Pinpoint the cell where the given text exists, returning its [x, y] midpoint coordinate. 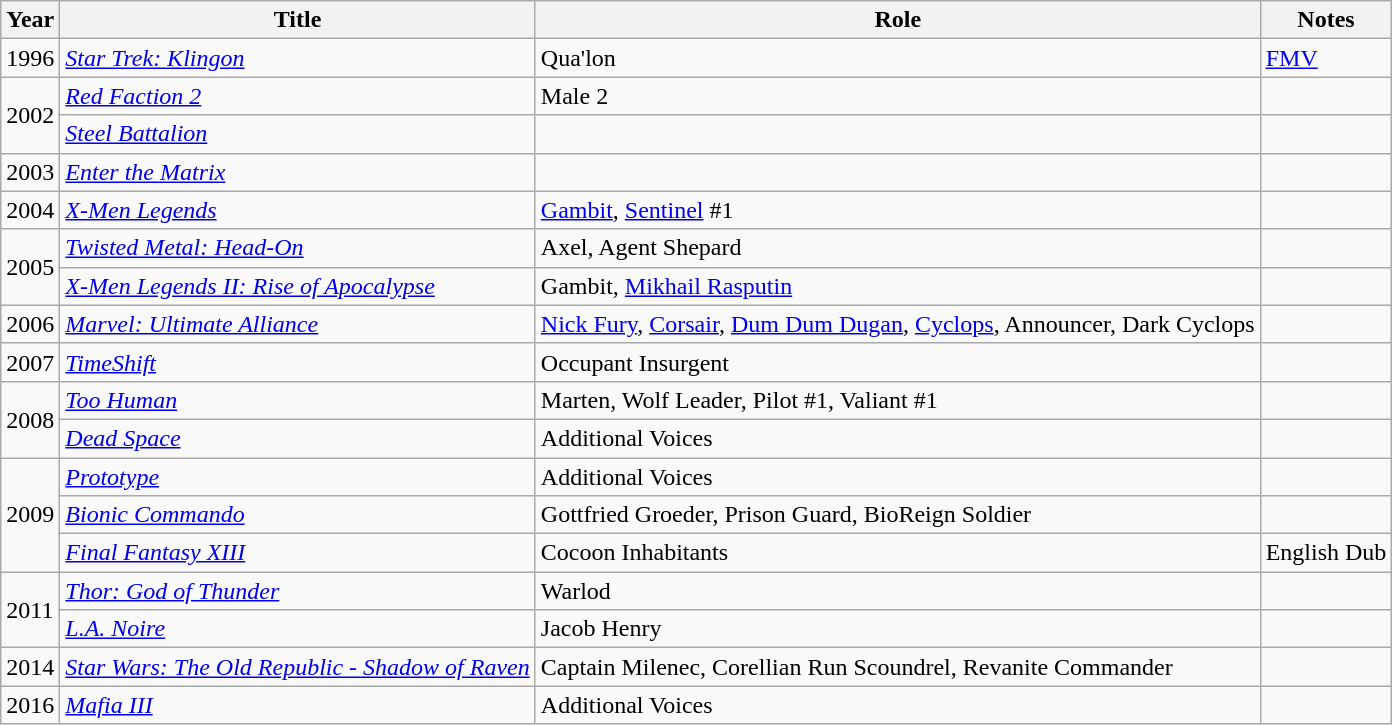
Final Fantasy XIII [298, 553]
2008 [30, 419]
L.A. Noire [298, 629]
Cocoon Inhabitants [898, 553]
Red Faction 2 [298, 96]
Gottfried Groeder, Prison Guard, BioReign Soldier [898, 515]
English Dub [1326, 553]
Enter the Matrix [298, 172]
X-Men Legends II: Rise of Apocalypse [298, 286]
Prototype [298, 477]
Marten, Wolf Leader, Pilot #1, Valiant #1 [898, 400]
Jacob Henry [898, 629]
X-Men Legends [298, 210]
2009 [30, 515]
Male 2 [898, 96]
Notes [1326, 20]
Occupant Insurgent [898, 362]
Axel, Agent Shepard [898, 248]
Marvel: Ultimate Alliance [298, 324]
FMV [1326, 58]
Gambit, Mikhail Rasputin [898, 286]
Dead Space [298, 438]
Thor: God of Thunder [298, 591]
Too Human [298, 400]
Twisted Metal: Head-On [298, 248]
Mafia III [298, 705]
2011 [30, 610]
Nick Fury, Corsair, Dum Dum Dugan, Cyclops, Announcer, Dark Cyclops [898, 324]
TimeShift [298, 362]
Role [898, 20]
2005 [30, 267]
Steel Battalion [298, 134]
2004 [30, 210]
Title [298, 20]
2007 [30, 362]
Warlod [898, 591]
Qua'lon [898, 58]
Gambit, Sentinel #1 [898, 210]
2002 [30, 115]
Star Trek: Klingon [298, 58]
Year [30, 20]
2014 [30, 667]
2006 [30, 324]
2003 [30, 172]
Captain Milenec, Corellian Run Scoundrel, Revanite Commander [898, 667]
2016 [30, 705]
Bionic Commando [298, 515]
1996 [30, 58]
Star Wars: The Old Republic - Shadow of Raven [298, 667]
